Find where the given text appears and provide that cell's center as [X, Y] coordinate. 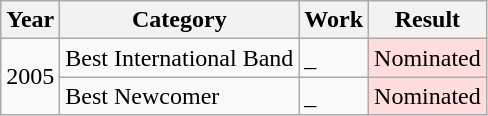
Best Newcomer [180, 96]
Result [428, 20]
Work [334, 20]
2005 [30, 77]
Best International Band [180, 58]
Year [30, 20]
Category [180, 20]
